Capture the cell that displays the provided text and extract its (X, Y) central coordinate. 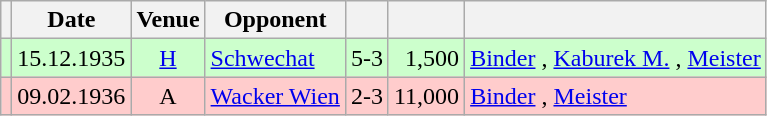
5-3 (366, 58)
Binder , Meister (616, 96)
1,500 (426, 58)
Binder , Kaburek M. , Meister (616, 58)
Opponent (275, 20)
11,000 (426, 96)
2-3 (366, 96)
Venue (168, 20)
Wacker Wien (275, 96)
A (168, 96)
Date (72, 20)
Schwechat (275, 58)
H (168, 58)
15.12.1935 (72, 58)
09.02.1936 (72, 96)
